From the cell containing the given text, extract its center point as (x, y) coordinate. 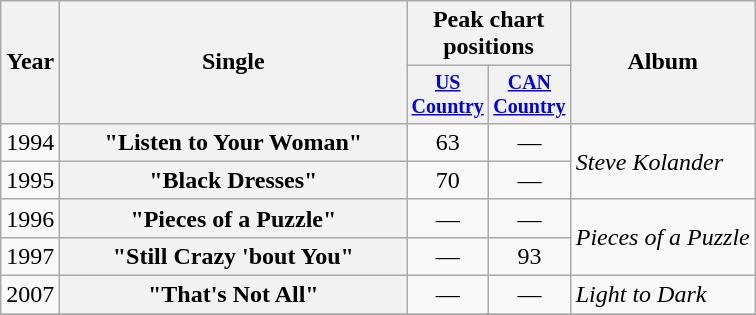
1994 (30, 142)
Pieces of a Puzzle (662, 237)
Light to Dark (662, 295)
1997 (30, 256)
"That's Not All" (234, 295)
Peak chartpositions (488, 34)
CAN Country (530, 94)
Steve Kolander (662, 161)
2007 (30, 295)
1995 (30, 180)
"Black Dresses" (234, 180)
Single (234, 62)
Year (30, 62)
93 (530, 256)
Album (662, 62)
"Listen to Your Woman" (234, 142)
US Country (448, 94)
70 (448, 180)
1996 (30, 218)
"Pieces of a Puzzle" (234, 218)
"Still Crazy 'bout You" (234, 256)
63 (448, 142)
